From the cell containing the given text, extract its center point as (x, y) coordinate. 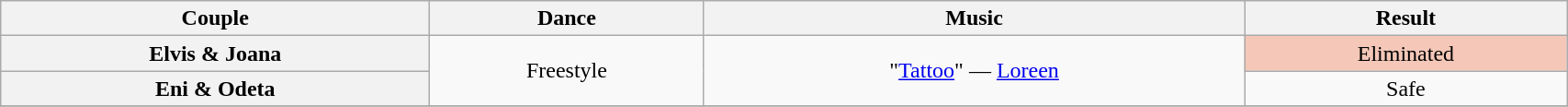
Result (1405, 18)
Eliminated (1405, 53)
Dance (567, 18)
Eni & Odeta (215, 89)
Elvis & Joana (215, 53)
"Tattoo" — Loreen (974, 71)
Couple (215, 18)
Freestyle (567, 71)
Safe (1405, 89)
Music (974, 18)
